From the cell containing the given text, extract its center point as (x, y) coordinate. 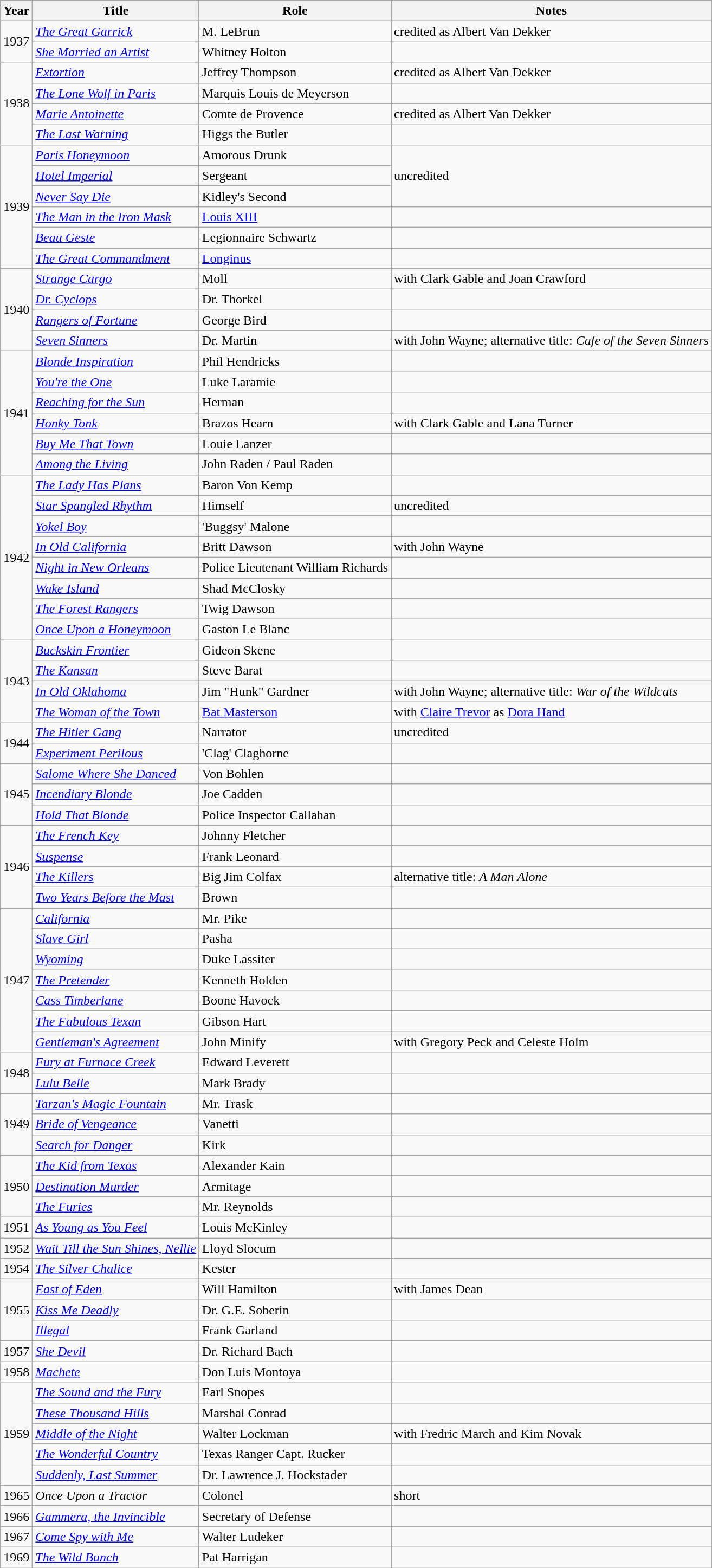
Will Hamilton (295, 1290)
Dr. Thorkel (295, 300)
Suspense (116, 856)
Buy Me That Town (116, 444)
The Kansan (116, 671)
Mr. Reynolds (295, 1207)
Joe Cadden (295, 794)
Title (116, 11)
1969 (16, 1557)
California (116, 918)
John Minify (295, 1042)
'Clag' Claghorne (295, 753)
The French Key (116, 835)
'Buggsy' Malone (295, 526)
1938 (16, 103)
with John Wayne; alternative title: Cafe of the Seven Sinners (552, 341)
Mr. Pike (295, 918)
Pat Harrigan (295, 1557)
Pasha (295, 939)
Night in New Orleans (116, 567)
Illegal (116, 1331)
Lloyd Slocum (295, 1248)
Middle of the Night (116, 1434)
In Old California (116, 547)
Dr. G.E. Soberin (295, 1310)
Edward Leverett (295, 1062)
with Fredric March and Kim Novak (552, 1434)
Search for Danger (116, 1145)
Frank Leonard (295, 856)
The Hitler Gang (116, 733)
Rangers of Fortune (116, 320)
Gibson Hart (295, 1021)
Higgs the Butler (295, 134)
Louis XIII (295, 217)
Don Luis Montoya (295, 1372)
1950 (16, 1186)
Twig Dawson (295, 609)
Colonel (295, 1495)
Star Spangled Rhythm (116, 506)
The Wild Bunch (116, 1557)
The Killers (116, 877)
Marie Antoinette (116, 114)
Yokel Boy (116, 526)
Brazos Hearn (295, 423)
1939 (16, 206)
Extortion (116, 73)
Armitage (295, 1186)
Louis McKinley (295, 1227)
Paris Honeymoon (116, 155)
Fury at Furnace Creek (116, 1062)
Mark Brady (295, 1083)
Bat Masterson (295, 712)
Gaston Le Blanc (295, 630)
The Man in the Iron Mask (116, 217)
Narrator (295, 733)
Wake Island (116, 588)
Louie Lanzer (295, 444)
Incendiary Blonde (116, 794)
Longinus (295, 258)
Kenneth Holden (295, 980)
Come Spy with Me (116, 1537)
Destination Murder (116, 1186)
Mr. Trask (295, 1104)
1967 (16, 1537)
The Forest Rangers (116, 609)
Gideon Skene (295, 650)
Salome Where She Danced (116, 774)
The Sound and the Fury (116, 1392)
These Thousand Hills (116, 1413)
Herman (295, 403)
Among the Living (116, 464)
Reaching for the Sun (116, 403)
Dr. Lawrence J. Hockstader (295, 1475)
short (552, 1495)
Sergeant (295, 176)
Phil Hendricks (295, 361)
Boone Havock (295, 1001)
Bride of Vengeance (116, 1124)
George Bird (295, 320)
Lulu Belle (116, 1083)
Marquis Louis de Meyerson (295, 93)
John Raden / Paul Raden (295, 464)
Experiment Perilous (116, 753)
Johnny Fletcher (295, 835)
The Great Garrick (116, 31)
Jim "Hunk" Gardner (295, 691)
Tarzan's Magic Fountain (116, 1104)
Year (16, 11)
Walter Lockman (295, 1434)
Britt Dawson (295, 547)
1946 (16, 866)
Legionnaire Schwartz (295, 237)
Kiss Me Deadly (116, 1310)
Kidley's Second (295, 196)
Blonde Inspiration (116, 361)
Wyoming (116, 960)
Von Bohlen (295, 774)
Beau Geste (116, 237)
Texas Ranger Capt. Rucker (295, 1454)
Strange Cargo (116, 279)
Big Jim Colfax (295, 877)
Earl Snopes (295, 1392)
1957 (16, 1351)
Notes (552, 11)
1943 (16, 681)
Police Lieutenant William Richards (295, 567)
Brown (295, 897)
She Married an Artist (116, 52)
The Furies (116, 1207)
East of Eden (116, 1290)
1952 (16, 1248)
The Fabulous Texan (116, 1021)
Once Upon a Tractor (116, 1495)
The Wonderful Country (116, 1454)
Marshal Conrad (295, 1413)
1951 (16, 1227)
Once Upon a Honeymoon (116, 630)
Wait Till the Sun Shines, Nellie (116, 1248)
Hotel Imperial (116, 176)
Role (295, 11)
Alexander Kain (295, 1165)
Slave Girl (116, 939)
Amorous Drunk (295, 155)
Secretary of Defense (295, 1516)
1959 (16, 1434)
The Lone Wolf in Paris (116, 93)
Cass Timberlane (116, 1001)
1945 (16, 794)
1954 (16, 1269)
Police Inspector Callahan (295, 815)
Himself (295, 506)
Hold That Blonde (116, 815)
with Claire Trevor as Dora Hand (552, 712)
Baron Von Kemp (295, 485)
alternative title: A Man Alone (552, 877)
1965 (16, 1495)
Jeffrey Thompson (295, 73)
1937 (16, 42)
1966 (16, 1516)
Honky Tonk (116, 423)
with John Wayne; alternative title: War of the Wildcats (552, 691)
Two Years Before the Mast (116, 897)
Suddenly, Last Summer (116, 1475)
1947 (16, 980)
Seven Sinners (116, 341)
1949 (16, 1124)
In Old Oklahoma (116, 691)
Whitney Holton (295, 52)
with Gregory Peck and Celeste Holm (552, 1042)
Frank Garland (295, 1331)
The Kid from Texas (116, 1165)
Machete (116, 1372)
The Silver Chalice (116, 1269)
Dr. Martin (295, 341)
Luke Laramie (295, 382)
Gammera, the Invincible (116, 1516)
1948 (16, 1073)
Kirk (295, 1145)
1944 (16, 743)
1958 (16, 1372)
1941 (16, 413)
1940 (16, 310)
Dr. Cyclops (116, 300)
As Young as You Feel (116, 1227)
The Great Commandment (116, 258)
with Clark Gable and Lana Turner (552, 423)
with James Dean (552, 1290)
The Pretender (116, 980)
M. LeBrun (295, 31)
1955 (16, 1310)
Comte de Provence (295, 114)
Shad McClosky (295, 588)
Buckskin Frontier (116, 650)
She Devil (116, 1351)
Never Say Die (116, 196)
Gentleman's Agreement (116, 1042)
You're the One (116, 382)
The Last Warning (116, 134)
1942 (16, 557)
Dr. Richard Bach (295, 1351)
Steve Barat (295, 671)
Vanetti (295, 1124)
Duke Lassiter (295, 960)
with John Wayne (552, 547)
Kester (295, 1269)
with Clark Gable and Joan Crawford (552, 279)
Walter Ludeker (295, 1537)
The Lady Has Plans (116, 485)
Moll (295, 279)
The Woman of the Town (116, 712)
